For the text-containing cell, return its midpoint in (x, y) coordinate format. 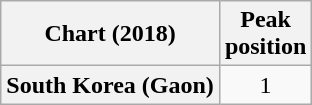
1 (265, 85)
South Korea (Gaon) (110, 85)
Chart (2018) (110, 34)
Peakposition (265, 34)
